Provide the (X, Y) coordinate of the cell's center where the given text is located.  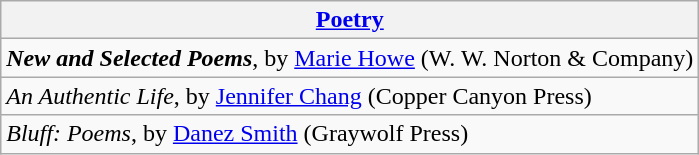
An Authentic Life, by Jennifer Chang (Copper Canyon Press) (350, 96)
New and Selected Poems, by Marie Howe (W. W. Norton & Company) (350, 58)
Poetry (350, 20)
Bluff: Poems, by Danez Smith (Graywolf Press) (350, 134)
